Detect which cell encompasses the target text, then output its [X, Y] center coordinate. 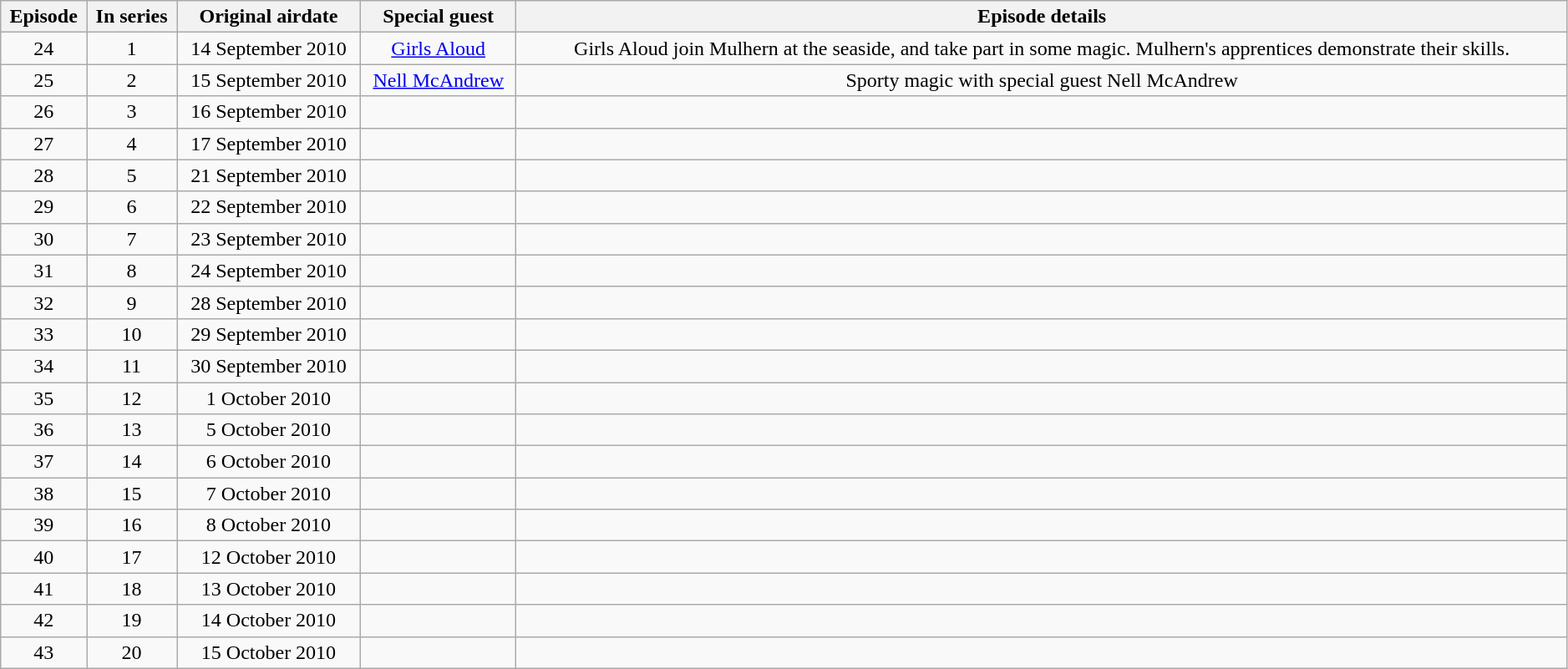
15 [132, 494]
5 October 2010 [269, 430]
41 [43, 589]
43 [43, 652]
17 September 2010 [269, 144]
12 [132, 398]
13 [132, 430]
16 [132, 525]
12 October 2010 [269, 557]
29 September 2010 [269, 334]
1 October 2010 [269, 398]
23 September 2010 [269, 239]
10 [132, 334]
34 [43, 366]
39 [43, 525]
6 [132, 207]
Episode details [1042, 17]
35 [43, 398]
14 [132, 462]
6 October 2010 [269, 462]
21 September 2010 [269, 175]
30 [43, 239]
26 [43, 112]
27 [43, 144]
30 September 2010 [269, 366]
28 September 2010 [269, 302]
1 [132, 48]
15 September 2010 [269, 80]
2 [132, 80]
37 [43, 462]
32 [43, 302]
38 [43, 494]
7 October 2010 [269, 494]
25 [43, 80]
4 [132, 144]
28 [43, 175]
31 [43, 271]
Girls Aloud [438, 48]
Girls Aloud join Mulhern at the seaside, and take part in some magic. Mulhern's apprentices demonstrate their skills. [1042, 48]
33 [43, 334]
Nell McAndrew [438, 80]
9 [132, 302]
42 [43, 621]
Episode [43, 17]
Original airdate [269, 17]
8 October 2010 [269, 525]
8 [132, 271]
5 [132, 175]
29 [43, 207]
11 [132, 366]
14 September 2010 [269, 48]
40 [43, 557]
24 September 2010 [269, 271]
17 [132, 557]
36 [43, 430]
Sporty magic with special guest Nell McAndrew [1042, 80]
15 October 2010 [269, 652]
19 [132, 621]
13 October 2010 [269, 589]
3 [132, 112]
20 [132, 652]
18 [132, 589]
14 October 2010 [269, 621]
24 [43, 48]
Special guest [438, 17]
16 September 2010 [269, 112]
22 September 2010 [269, 207]
7 [132, 239]
In series [132, 17]
